Return (x, y) of the center of cell containing provided text 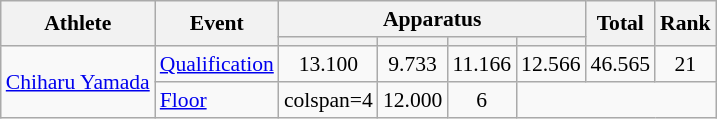
46.565 (620, 64)
9.733 (412, 64)
12.566 (550, 64)
colspan=4 (328, 100)
Athlete (78, 24)
12.000 (412, 100)
Event (217, 24)
13.100 (328, 64)
Rank (686, 24)
11.166 (482, 64)
Qualification (217, 64)
Apparatus (432, 19)
21 (686, 64)
Chiharu Yamada (78, 82)
Floor (217, 100)
6 (482, 100)
Total (620, 24)
